From the cell containing the given text, extract its center point as (X, Y) coordinate. 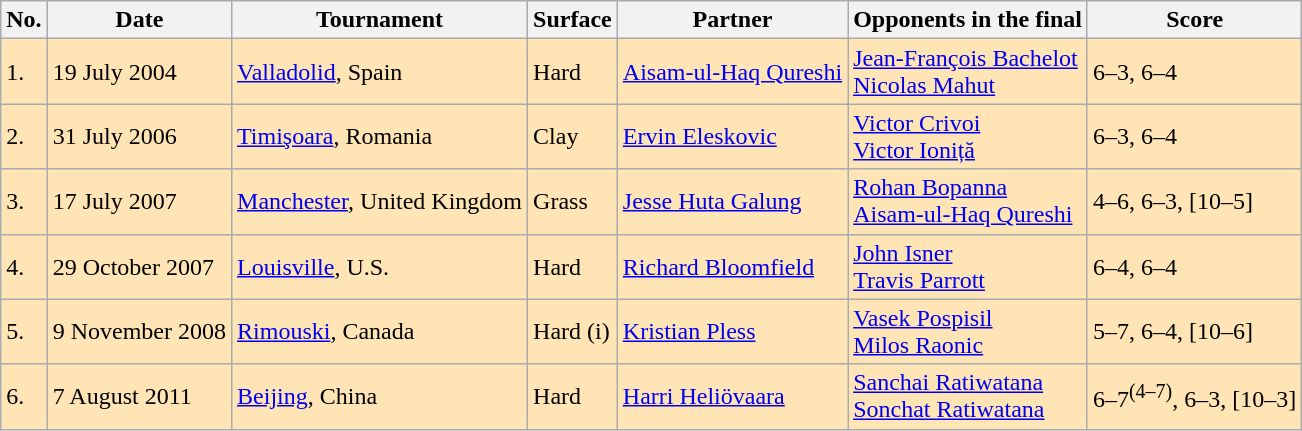
19 July 2004 (139, 72)
Clay (573, 136)
3. (24, 202)
Partner (732, 20)
Sanchai Ratiwatana Sonchat Ratiwatana (968, 396)
Ervin Eleskovic (732, 136)
1. (24, 72)
5–7, 6–4, [10–6] (1194, 332)
Timişoara, Romania (380, 136)
Jean-François Bachelot Nicolas Mahut (968, 72)
John Isner Travis Parrott (968, 266)
No. (24, 20)
Louisville, U.S. (380, 266)
Jesse Huta Galung (732, 202)
4. (24, 266)
17 July 2007 (139, 202)
Harri Heliövaara (732, 396)
Opponents in the final (968, 20)
6–4, 6–4 (1194, 266)
Kristian Pless (732, 332)
Rohan Bopanna Aisam-ul-Haq Qureshi (968, 202)
Score (1194, 20)
29 October 2007 (139, 266)
Victor Crivoi Victor Ioniță (968, 136)
Vasek Pospisil Milos Raonic (968, 332)
6–7(4–7), 6–3, [10–3] (1194, 396)
2. (24, 136)
4–6, 6–3, [10–5] (1194, 202)
Tournament (380, 20)
Grass (573, 202)
Rimouski, Canada (380, 332)
Date (139, 20)
Richard Bloomfield (732, 266)
Surface (573, 20)
Aisam-ul-Haq Qureshi (732, 72)
6. (24, 396)
Beijing, China (380, 396)
Valladolid, Spain (380, 72)
Manchester, United Kingdom (380, 202)
5. (24, 332)
9 November 2008 (139, 332)
31 July 2006 (139, 136)
Hard (i) (573, 332)
7 August 2011 (139, 396)
